Determine the (X, Y) coordinate at the center of the cell enclosing the given text.  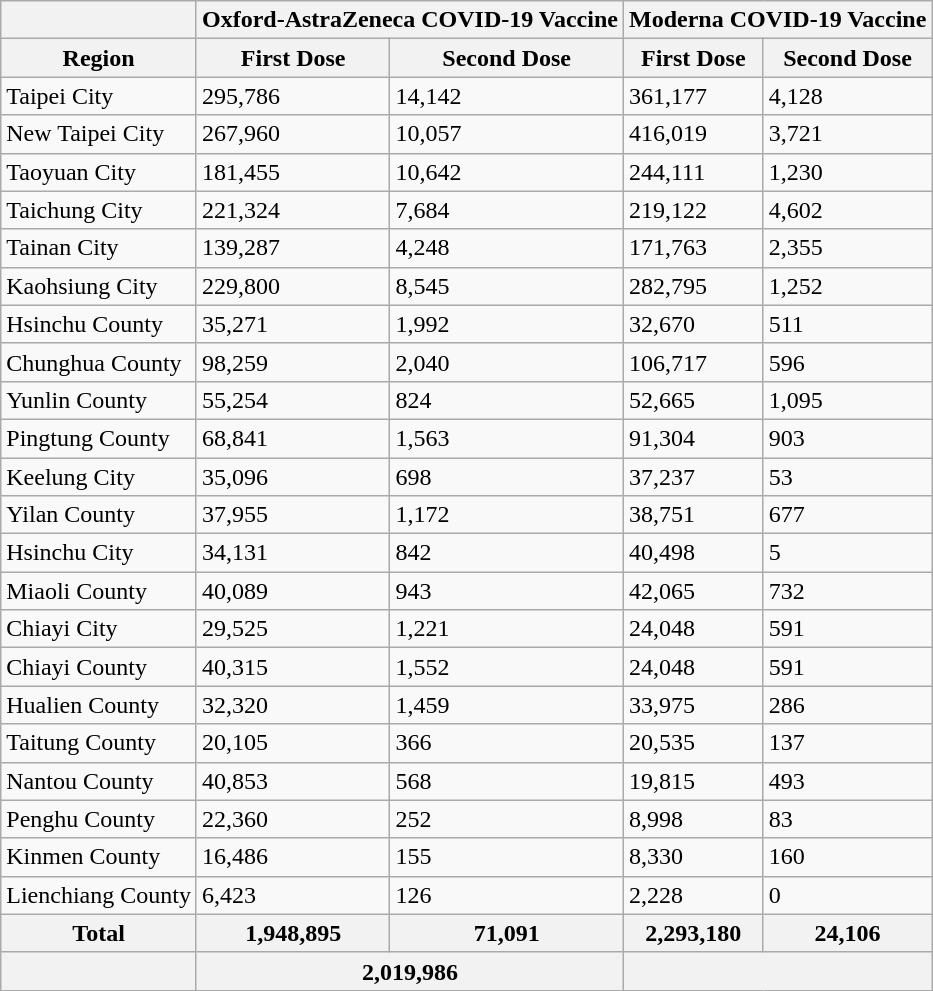
155 (507, 857)
Hualien County (99, 705)
Hsinchu County (99, 324)
7,684 (507, 210)
32,320 (292, 705)
55,254 (292, 400)
295,786 (292, 96)
91,304 (693, 438)
34,131 (292, 553)
903 (848, 438)
98,259 (292, 362)
71,091 (507, 933)
842 (507, 553)
106,717 (693, 362)
Kinmen County (99, 857)
37,955 (292, 515)
282,795 (693, 286)
4,602 (848, 210)
32,670 (693, 324)
1,992 (507, 324)
1,095 (848, 400)
8,545 (507, 286)
1,172 (507, 515)
286 (848, 705)
2,019,986 (410, 971)
29,525 (292, 629)
Keelung City (99, 477)
Taitung County (99, 743)
677 (848, 515)
33,975 (693, 705)
361,177 (693, 96)
40,089 (292, 591)
181,455 (292, 172)
493 (848, 781)
160 (848, 857)
732 (848, 591)
221,324 (292, 210)
1,221 (507, 629)
943 (507, 591)
Oxford-AstraZeneca COVID-19 Vaccine (410, 20)
8,998 (693, 819)
New Taipei City (99, 134)
698 (507, 477)
568 (507, 781)
267,960 (292, 134)
53 (848, 477)
824 (507, 400)
137 (848, 743)
Yilan County (99, 515)
38,751 (693, 515)
Chunghua County (99, 362)
0 (848, 895)
171,763 (693, 248)
40,498 (693, 553)
52,665 (693, 400)
2,355 (848, 248)
6,423 (292, 895)
Chiayi City (99, 629)
416,019 (693, 134)
8,330 (693, 857)
Taoyuan City (99, 172)
14,142 (507, 96)
219,122 (693, 210)
126 (507, 895)
24,106 (848, 933)
Nantou County (99, 781)
366 (507, 743)
83 (848, 819)
Region (99, 58)
Chiayi County (99, 667)
229,800 (292, 286)
244,111 (693, 172)
22,360 (292, 819)
1,948,895 (292, 933)
Tainan City (99, 248)
Miaoli County (99, 591)
2,228 (693, 895)
1,552 (507, 667)
Penghu County (99, 819)
Pingtung County (99, 438)
1,563 (507, 438)
37,237 (693, 477)
2,040 (507, 362)
35,096 (292, 477)
1,230 (848, 172)
40,853 (292, 781)
Total (99, 933)
19,815 (693, 781)
10,057 (507, 134)
1,459 (507, 705)
35,271 (292, 324)
139,287 (292, 248)
Yunlin County (99, 400)
Kaohsiung City (99, 286)
252 (507, 819)
20,535 (693, 743)
20,105 (292, 743)
Taichung City (99, 210)
68,841 (292, 438)
596 (848, 362)
16,486 (292, 857)
1,252 (848, 286)
5 (848, 553)
4,128 (848, 96)
40,315 (292, 667)
Moderna COVID-19 Vaccine (777, 20)
4,248 (507, 248)
42,065 (693, 591)
2,293,180 (693, 933)
Taipei City (99, 96)
511 (848, 324)
10,642 (507, 172)
Lienchiang County (99, 895)
Hsinchu City (99, 553)
3,721 (848, 134)
